Provide the [X, Y] coordinate of the cell's center where the given text is located.  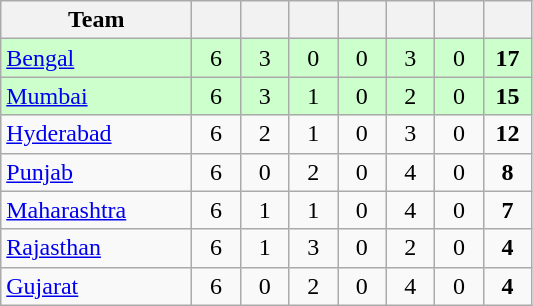
Mumbai [96, 96]
17 [508, 58]
7 [508, 210]
15 [508, 96]
Gujarat [96, 286]
Team [96, 20]
8 [508, 172]
Rajasthan [96, 248]
Punjab [96, 172]
Bengal [96, 58]
Hyderabad [96, 134]
Maharashtra [96, 210]
12 [508, 134]
